Find where the given text appears and provide that cell's center as [X, Y] coordinate. 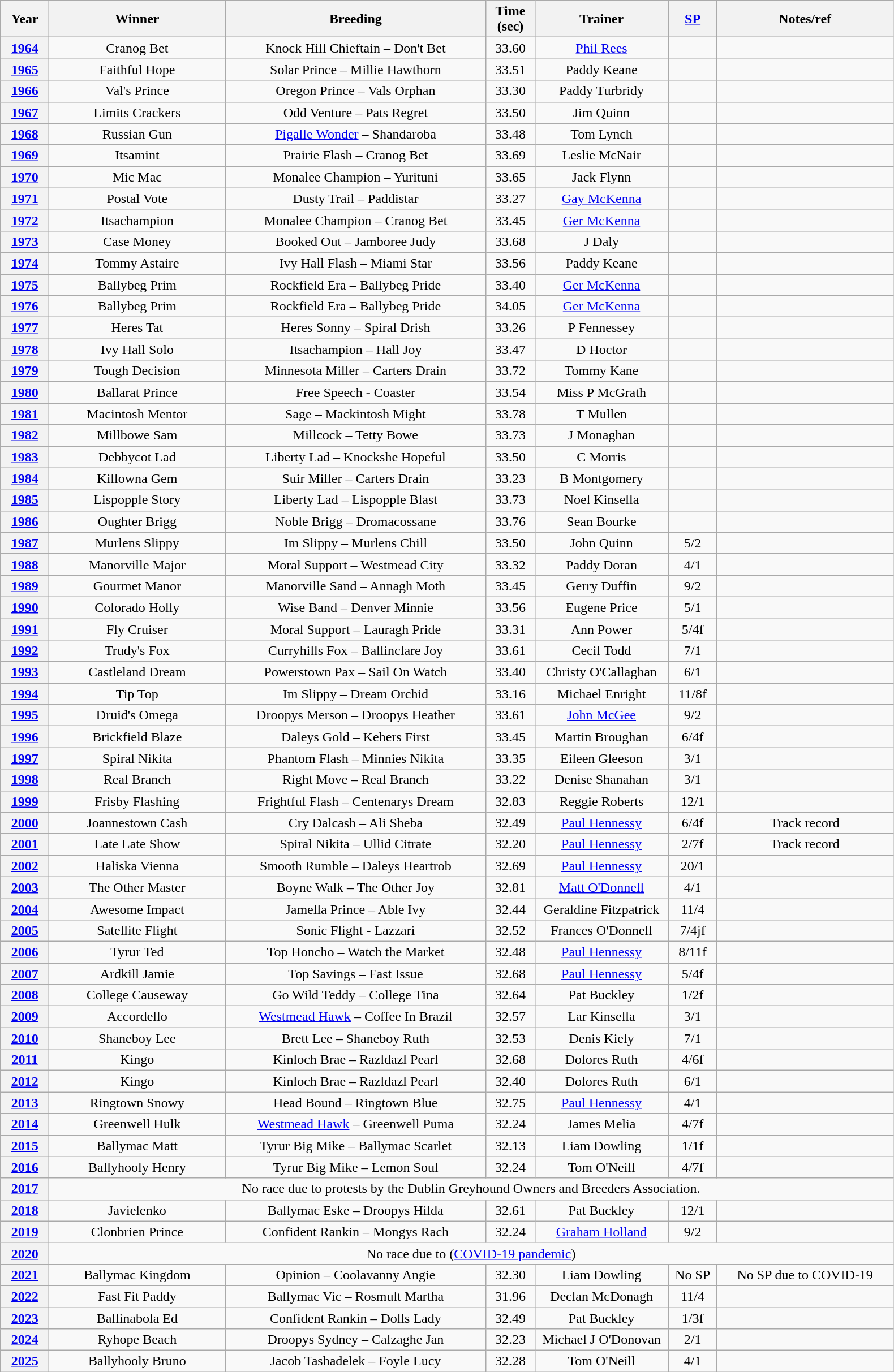
Manorville Major [137, 564]
1994 [25, 694]
Awesome Impact [137, 909]
33.27 [510, 199]
Gerry Duffin [601, 586]
Time (sec) [510, 19]
Jacob Tashadelek – Foyle Lucy [355, 1361]
Jack Flynn [601, 177]
2013 [25, 1103]
Confident Rankin – Dolls Lady [355, 1318]
Westmead Hawk – Greenwell Puma [355, 1124]
1982 [25, 435]
Millcock – Tetty Bowe [355, 435]
Brickfield Blaze [137, 737]
1967 [25, 113]
33.72 [510, 371]
Haliska Vienna [137, 866]
James Melia [601, 1124]
32.48 [510, 952]
Moral Support – Lauragh Pride [355, 629]
2022 [25, 1296]
Clonbrien Prince [137, 1232]
2017 [25, 1189]
Millbowe Sam [137, 435]
Denise Shanahan [601, 780]
Droopys Merson – Droopys Heather [355, 715]
Top Honcho – Watch the Market [355, 952]
2012 [25, 1081]
1995 [25, 715]
2001 [25, 844]
32.52 [510, 930]
1981 [25, 414]
2021 [25, 1275]
1979 [25, 371]
Suir Miller – Carters Drain [355, 478]
Im Slippy – Murlens Chill [355, 543]
2009 [25, 1017]
Monalee Champion – Cranog Bet [355, 220]
No SP due to COVID-19 [805, 1275]
Odd Venture – Pats Regret [355, 113]
Powerstown Pax – Sail On Watch [355, 672]
1969 [25, 156]
Debbycot Lad [137, 457]
32.40 [510, 1081]
Christy O'Callaghan [601, 672]
College Causeway [137, 995]
1966 [25, 91]
Fly Cruiser [137, 629]
Paddy Doran [601, 564]
Notes/ref [805, 19]
D Hoctor [601, 350]
Limits Crackers [137, 113]
Im Slippy – Dream Orchid [355, 694]
Noel Kinsella [601, 500]
Heres Sonny – Spiral Drish [355, 328]
1996 [25, 737]
8/11f [693, 952]
1997 [25, 758]
Ballymac Matt [137, 1146]
Ballyhooly Bruno [137, 1361]
2002 [25, 866]
1976 [25, 307]
No SP [693, 1275]
33.76 [510, 521]
Miss P McGrath [601, 392]
Shaneboy Lee [137, 1038]
1980 [25, 392]
Cecil Todd [601, 651]
Jamella Prince – Able Ivy [355, 909]
2016 [25, 1167]
Tyrur Big Mike – Ballymac Scarlet [355, 1146]
2003 [25, 887]
Phantom Flash – Minnies Nikita [355, 758]
Ivy Hall Flash – Miami Star [355, 263]
Geraldine Fitzpatrick [601, 909]
J Daly [601, 241]
1989 [25, 586]
Confident Rankin – Mongys Rach [355, 1232]
C Morris [601, 457]
Oregon Prince – Vals Orphan [355, 91]
4/6f [693, 1060]
Late Late Show [137, 844]
1984 [25, 478]
Prairie Flash – Cranog Bet [355, 156]
T Mullen [601, 414]
Moral Support – Westmead City [355, 564]
Frightful Flash – Centenarys Dream [355, 801]
33.47 [510, 350]
Boyne Walk – The Other Joy [355, 887]
No race due to (COVID-19 pandemic) [471, 1253]
2004 [25, 909]
Matt O'Donnell [601, 887]
2007 [25, 973]
Noble Brigg – Dromacossane [355, 521]
1/2f [693, 995]
2005 [25, 930]
2000 [25, 823]
Year [25, 19]
1990 [25, 607]
Michael J O'Donovan [601, 1340]
32.69 [510, 866]
Manorville Sand – Annagh Moth [355, 586]
32.53 [510, 1038]
11/8f [693, 694]
32.23 [510, 1340]
Gay McKenna [601, 199]
2015 [25, 1146]
Opinion – Coolavanny Angie [355, 1275]
Itsachampion [137, 220]
Ballinabola Ed [137, 1318]
Wise Band – Denver Minnie [355, 607]
Accordello [137, 1017]
Fast Fit Paddy [137, 1296]
32.81 [510, 887]
1971 [25, 199]
Joannestown Cash [137, 823]
34.05 [510, 307]
2023 [25, 1318]
2025 [25, 1361]
Trudy's Fox [137, 651]
Postal Vote [137, 199]
2020 [25, 1253]
Westmead Hawk – Coffee In Brazil [355, 1017]
Liberty Lad – Lispopple Blast [355, 500]
Colorado Holly [137, 607]
32.64 [510, 995]
32.44 [510, 909]
1985 [25, 500]
Macintosh Mentor [137, 414]
Satellite Flight [137, 930]
Ballymac Vic – Rosmult Martha [355, 1296]
The Other Master [137, 887]
2008 [25, 995]
Knock Hill Chieftain – Don't Bet [355, 48]
Heres Tat [137, 328]
Denis Kiely [601, 1038]
Curryhills Fox – Ballinclare Joy [355, 651]
Jim Quinn [601, 113]
7/4jf [693, 930]
Top Savings – Fast Issue [355, 973]
31.96 [510, 1296]
Brett Lee – Shaneboy Ruth [355, 1038]
Itsachampion – Hall Joy [355, 350]
33.78 [510, 414]
1978 [25, 350]
B Montgomery [601, 478]
32.61 [510, 1210]
Phil Rees [601, 48]
32.20 [510, 844]
Liberty Lad – Knockshe Hopeful [355, 457]
Minnesota Miller – Carters Drain [355, 371]
Cranog Bet [137, 48]
2019 [25, 1232]
Monalee Champion – Yurituni [355, 177]
Tip Top [137, 694]
Spiral Nikita [137, 758]
Mic Mac [137, 177]
Frances O'Donnell [601, 930]
Tommy Astaire [137, 263]
33.51 [510, 70]
32.57 [510, 1017]
Greenwell Hulk [137, 1124]
1992 [25, 651]
33.32 [510, 564]
Russian Gun [137, 134]
1968 [25, 134]
Reggie Roberts [601, 801]
John McGee [601, 715]
1983 [25, 457]
Right Move – Real Branch [355, 780]
33.35 [510, 758]
2024 [25, 1340]
1970 [25, 177]
Smooth Rumble – Daleys Heartrob [355, 866]
Sage – Mackintosh Might [355, 414]
1964 [25, 48]
1998 [25, 780]
Faithful Hope [137, 70]
1993 [25, 672]
Solar Prince – Millie Hawthorn [355, 70]
John Quinn [601, 543]
33.22 [510, 780]
5/2 [693, 543]
2010 [25, 1038]
Murlens Slippy [137, 543]
33.23 [510, 478]
Eugene Price [601, 607]
Oughter Brigg [137, 521]
32.28 [510, 1361]
1999 [25, 801]
Druid's Omega [137, 715]
Dusty Trail – Paddistar [355, 199]
32.13 [510, 1146]
1977 [25, 328]
33.69 [510, 156]
Tough Decision [137, 371]
Cry Dalcash – Ali Sheba [355, 823]
Tyrur Big Mike – Lemon Soul [355, 1167]
2/7f [693, 844]
Breeding [355, 19]
1972 [25, 220]
Winner [137, 19]
Ballyhooly Henry [137, 1167]
32.30 [510, 1275]
Gourmet Manor [137, 586]
Ardkill Jamie [137, 973]
32.83 [510, 801]
Killowna Gem [137, 478]
J Monaghan [601, 435]
33.60 [510, 48]
2014 [25, 1124]
20/1 [693, 866]
2018 [25, 1210]
Graham Holland [601, 1232]
1987 [25, 543]
Ballymac Eske – Droopys Hilda [355, 1210]
1965 [25, 70]
Itsamint [137, 156]
Spiral Nikita – Ullid Citrate [355, 844]
Daleys Gold – Kehers First [355, 737]
Sonic Flight - Lazzari [355, 930]
Tom Lynch [601, 134]
1988 [25, 564]
Head Bound – Ringtown Blue [355, 1103]
Michael Enright [601, 694]
1991 [25, 629]
Sean Bourke [601, 521]
Droopys Sydney – Calzaghe Jan [355, 1340]
33.65 [510, 177]
1975 [25, 284]
Lar Kinsella [601, 1017]
33.54 [510, 392]
Tyrur Ted [137, 952]
33.30 [510, 91]
32.75 [510, 1103]
33.31 [510, 629]
Ballymac Kingdom [137, 1275]
Leslie McNair [601, 156]
2/1 [693, 1340]
Real Branch [137, 780]
Castleland Dream [137, 672]
1/3f [693, 1318]
Paddy Turbridy [601, 91]
Go Wild Teddy – College Tina [355, 995]
SP [693, 19]
5/1 [693, 607]
Martin Broughan [601, 737]
Tommy Kane [601, 371]
Case Money [137, 241]
Frisby Flashing [137, 801]
Declan McDonagh [601, 1296]
33.48 [510, 134]
33.68 [510, 241]
Ringtown Snowy [137, 1103]
2011 [25, 1060]
Trainer [601, 19]
Pigalle Wonder – Shandaroba [355, 134]
Eileen Gleeson [601, 758]
1973 [25, 241]
Lispopple Story [137, 500]
Javielenko [137, 1210]
Booked Out – Jamboree Judy [355, 241]
Ivy Hall Solo [137, 350]
No race due to protests by the Dublin Greyhound Owners and Breeders Association. [471, 1189]
Ryhope Beach [137, 1340]
Free Speech - Coaster [355, 392]
1986 [25, 521]
Ann Power [601, 629]
33.26 [510, 328]
2006 [25, 952]
Val's Prince [137, 91]
P Fennessey [601, 328]
33.16 [510, 694]
1974 [25, 263]
1/1f [693, 1146]
Ballarat Prince [137, 392]
